Determine the (x, y) coordinate at the center of the cell enclosing the given text.  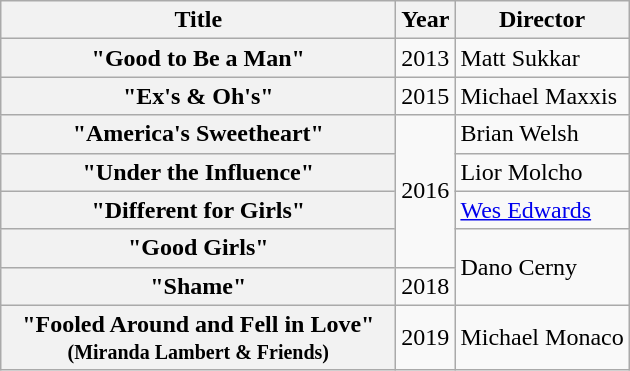
2013 (426, 58)
Michael Monaco (542, 338)
"Fooled Around and Fell in Love"(Miranda Lambert & Friends) (198, 338)
"Good to Be a Man" (198, 58)
Title (198, 20)
"America's Sweetheart" (198, 134)
Lior Molcho (542, 172)
"Under the Influence" (198, 172)
2019 (426, 338)
"Shame" (198, 286)
Director (542, 20)
"Good Girls" (198, 248)
Michael Maxxis (542, 96)
2015 (426, 96)
Matt Sukkar (542, 58)
"Ex's & Oh's" (198, 96)
Dano Cerny (542, 267)
2016 (426, 191)
Year (426, 20)
Brian Welsh (542, 134)
2018 (426, 286)
Wes Edwards (542, 210)
"Different for Girls" (198, 210)
